Provide the [X, Y] coordinate of the cell's center where the given text is located.  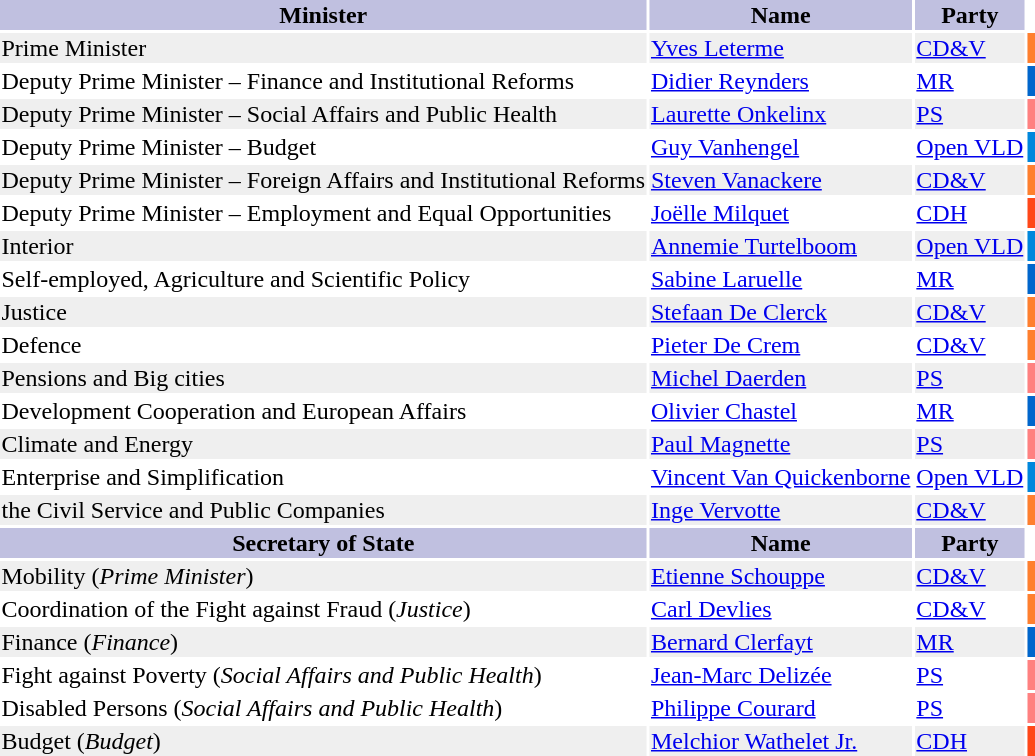
Justice [323, 312]
Laurette Onkelinx [780, 114]
Sabine Laruelle [780, 279]
Paul Magnette [780, 444]
Melchior Wathelet Jr. [780, 741]
Enterprise and Simplification [323, 477]
Vincent Van Quickenborne [780, 477]
Joëlle Milquet [780, 213]
Minister [323, 15]
Didier Reynders [780, 81]
Carl Devlies [780, 609]
the Civil Service and Public Companies [323, 510]
Deputy Prime Minister – Employment and Equal Opportunities [323, 213]
Interior [323, 246]
Pensions and Big cities [323, 378]
Development Cooperation and European Affairs [323, 411]
Yves Leterme [780, 48]
Guy Vanhengel [780, 147]
Inge Vervotte [780, 510]
Philippe Courard [780, 708]
Finance (Finance) [323, 642]
Coordination of the Fight against Fraud (Justice) [323, 609]
Deputy Prime Minister – Foreign Affairs and Institutional Reforms [323, 180]
Prime Minister [323, 48]
Mobility (Prime Minister) [323, 576]
Budget (Budget) [323, 741]
Climate and Energy [323, 444]
Pieter De Crem [780, 345]
Bernard Clerfayt [780, 642]
Deputy Prime Minister – Finance and Institutional Reforms [323, 81]
Annemie Turtelboom [780, 246]
Defence [323, 345]
Secretary of State [323, 543]
Etienne Schouppe [780, 576]
Self-employed, Agriculture and Scientific Policy [323, 279]
Stefaan De Clerck [780, 312]
Jean-Marc Delizée [780, 675]
Steven Vanackere [780, 180]
Michel Daerden [780, 378]
Fight against Poverty (Social Affairs and Public Health) [323, 675]
Deputy Prime Minister – Budget [323, 147]
Deputy Prime Minister – Social Affairs and Public Health [323, 114]
Olivier Chastel [780, 411]
Disabled Persons (Social Affairs and Public Health) [323, 708]
